Search for the cell housing the specified text and yield its [x, y] center coordinate. 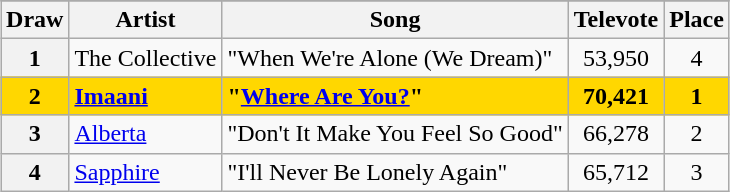
Song [395, 20]
Imaani [146, 96]
65,712 [616, 172]
66,278 [616, 134]
"When We're Alone (We Dream)" [395, 58]
"I'll Never Be Lonely Again" [395, 172]
"Don't It Make You Feel So Good" [395, 134]
Televote [616, 20]
Draw [35, 20]
Place [697, 20]
70,421 [616, 96]
The Collective [146, 58]
"Where Are You?" [395, 96]
Sapphire [146, 172]
Artist [146, 20]
Alberta [146, 134]
53,950 [616, 58]
